Find where the given text appears and provide that cell's center as (X, Y) coordinate. 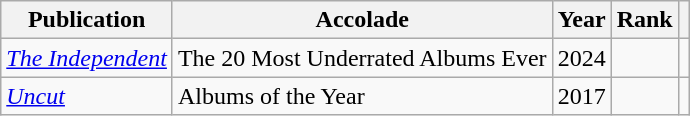
2017 (582, 96)
Publication (87, 20)
Rank (644, 20)
Year (582, 20)
Albums of the Year (362, 96)
The 20 Most Underrated Albums Ever (362, 58)
2024 (582, 58)
Accolade (362, 20)
Uncut (87, 96)
The Independent (87, 58)
